Locate the cell with the specified text and output its (x, y) center coordinate. 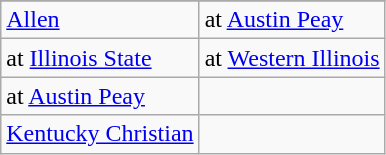
Kentucky Christian (100, 134)
at Western Illinois (292, 58)
Allen (100, 20)
at Illinois State (100, 58)
